For the text-containing cell, return its midpoint in (X, Y) coordinate format. 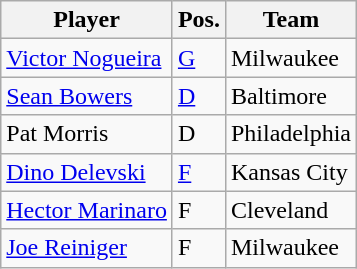
Victor Nogueira (87, 58)
G (198, 58)
Team (290, 20)
Pat Morris (87, 134)
Baltimore (290, 96)
Pos. (198, 20)
Cleveland (290, 210)
Dino Delevski (87, 172)
Sean Bowers (87, 96)
Hector Marinaro (87, 210)
Joe Reiniger (87, 248)
Philadelphia (290, 134)
Kansas City (290, 172)
Player (87, 20)
